Scan for the cell matching the given text and deliver its (X, Y) coordinate at center. 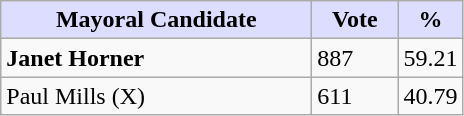
611 (355, 96)
887 (355, 58)
% (430, 20)
Mayoral Candidate (156, 20)
Janet Horner (156, 58)
Vote (355, 20)
40.79 (430, 96)
Paul Mills (X) (156, 96)
59.21 (430, 58)
